From the cell containing the given text, extract its center point as (X, Y) coordinate. 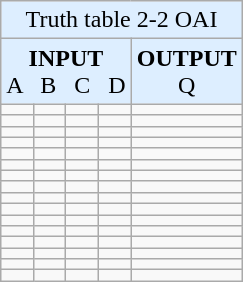
Truth table 2-2 OAI (122, 20)
OUTPUT Q (186, 72)
INPUTA B C D (66, 72)
